Determine the [x, y] coordinate at the center of the cell enclosing the given text.  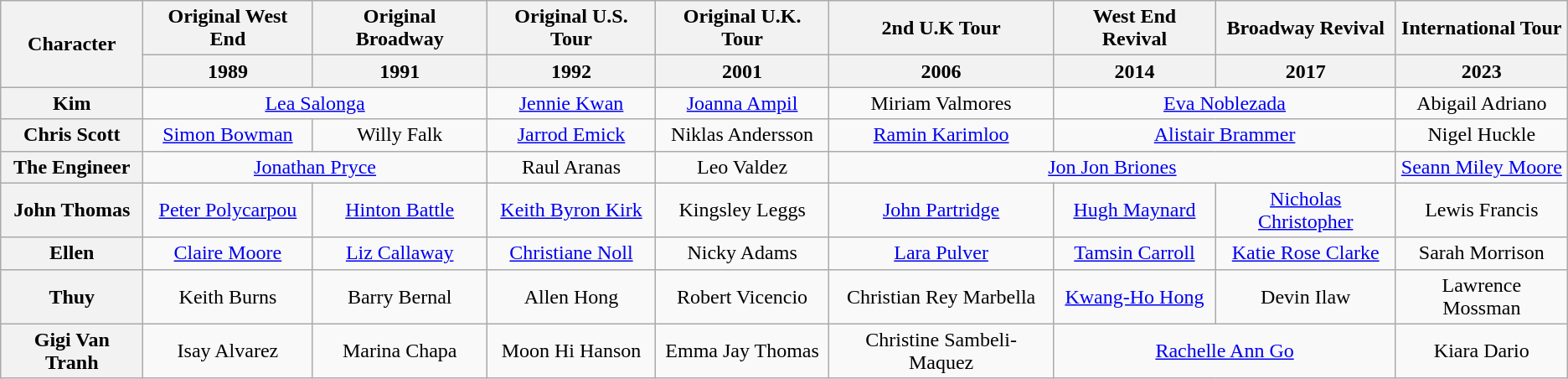
Nicholas Christopher [1305, 210]
Abigail Adriano [1481, 103]
Character [72, 44]
Eva Noblezada [1225, 103]
Alistair Brammer [1225, 135]
Original U.S. Tour [571, 29]
Thuy [72, 297]
The Engineer [72, 167]
Kim [72, 103]
Miriam Valmores [941, 103]
Kingsley Leggs [742, 210]
Christiane Noll [571, 253]
2023 [1481, 71]
West End Revival [1134, 29]
Jarrod Emick [571, 135]
Jonathan Pryce [315, 167]
Emma Jay Thomas [742, 350]
Chris Scott [72, 135]
2001 [742, 71]
Lea Salonga [315, 103]
Nigel Huckle [1481, 135]
Lewis Francis [1481, 210]
Katie Rose Clarke [1305, 253]
Leo Valdez [742, 167]
Liz Callaway [400, 253]
Simon Bowman [228, 135]
1989 [228, 71]
Joanna Ampil [742, 103]
Original West End [228, 29]
Devin Ilaw [1305, 297]
John Partridge [941, 210]
Jennie Kwan [571, 103]
John Thomas [72, 210]
Broadway Revival [1305, 29]
Barry Bernal [400, 297]
Peter Polycarpou [228, 210]
Allen Hong [571, 297]
Lawrence Mossman [1481, 297]
Original Broadway [400, 29]
2017 [1305, 71]
Seann Miley Moore [1481, 167]
Nicky Adams [742, 253]
2nd U.K Tour [941, 29]
Hinton Battle [400, 210]
Claire Moore [228, 253]
Kiara Dario [1481, 350]
2006 [941, 71]
Hugh Maynard [1134, 210]
Tamsin Carroll [1134, 253]
Keith Burns [228, 297]
Ellen [72, 253]
Willy Falk [400, 135]
1991 [400, 71]
Marina Chapa [400, 350]
Kwang-Ho Hong [1134, 297]
Moon Hi Hanson [571, 350]
2014 [1134, 71]
Lara Pulver [941, 253]
Christian Rey Marbella [941, 297]
Keith Byron Kirk [571, 210]
Gigi Van Tranh [72, 350]
Original U.K. Tour [742, 29]
Robert Vicencio [742, 297]
Raul Aranas [571, 167]
Jon Jon Briones [1112, 167]
1992 [571, 71]
Isay Alvarez [228, 350]
Sarah Morrison [1481, 253]
International Tour [1481, 29]
Christine Sambeli-Maquez [941, 350]
Ramin Karimloo [941, 135]
Niklas Andersson [742, 135]
Rachelle Ann Go [1225, 350]
